Search for the cell housing the specified text and yield its (X, Y) center coordinate. 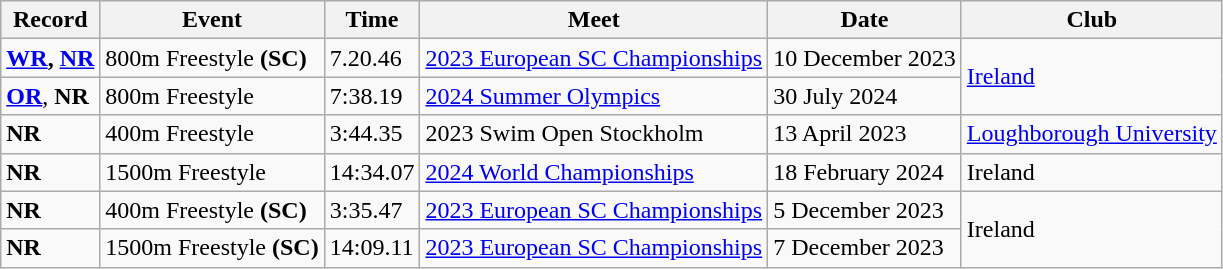
30 July 2024 (865, 96)
2023 Swim Open Stockholm (594, 134)
2024 Summer Olympics (594, 96)
13 April 2023 (865, 134)
3:35.47 (372, 210)
OR, NR (50, 96)
Record (50, 20)
400m Freestyle (SC) (212, 210)
Meet (594, 20)
Event (212, 20)
Time (372, 20)
Loughborough University (1092, 134)
800m Freestyle (212, 96)
14:09.11 (372, 248)
WR, NR (50, 58)
7:38.19 (372, 96)
2024 World Championships (594, 172)
14:34.07 (372, 172)
7 December 2023 (865, 248)
Date (865, 20)
10 December 2023 (865, 58)
5 December 2023 (865, 210)
7.20.46 (372, 58)
3:44.35 (372, 134)
18 February 2024 (865, 172)
400m Freestyle (212, 134)
800m Freestyle (SC) (212, 58)
1500m Freestyle (SC) (212, 248)
Club (1092, 20)
1500m Freestyle (212, 172)
